Identify which cell holds the provided text, then report its [X, Y] central coordinate. 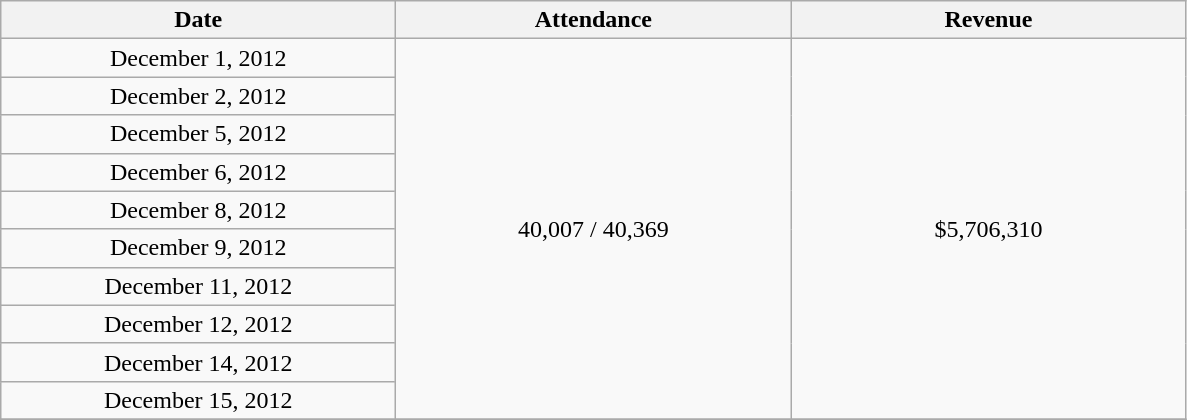
Revenue [988, 20]
40,007 / 40,369 [594, 230]
Attendance [594, 20]
December 2, 2012 [198, 96]
December 11, 2012 [198, 286]
December 12, 2012 [198, 324]
$5,706,310 [988, 230]
December 5, 2012 [198, 134]
Date [198, 20]
December 14, 2012 [198, 362]
December 1, 2012 [198, 58]
December 6, 2012 [198, 172]
December 8, 2012 [198, 210]
December 15, 2012 [198, 400]
December 9, 2012 [198, 248]
